Identify which cell holds the provided text, then report its (X, Y) central coordinate. 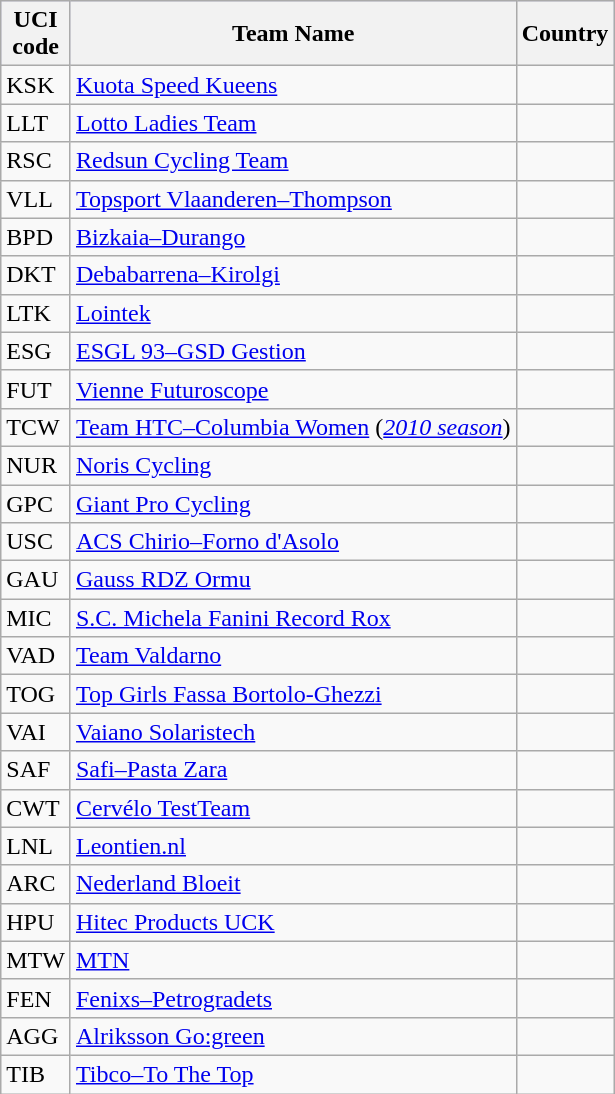
Hitec Products UCK (293, 922)
RSC (36, 161)
MTN (293, 960)
AGG (36, 1036)
Lointek (293, 313)
ACS Chirio–Forno d'Asolo (293, 542)
Noris Cycling (293, 465)
FEN (36, 998)
Vienne Futuroscope (293, 389)
ARC (36, 884)
LNL (36, 846)
Team HTC–Columbia Women (2010 season) (293, 427)
Safi–Pasta Zara (293, 770)
Team Name (293, 34)
Cervélo TestTeam (293, 808)
Tibco–To The Top (293, 1074)
Kuota Speed Kueens (293, 85)
Nederland Bloeit (293, 884)
Giant Pro Cycling (293, 503)
ESGL 93–GSD Gestion (293, 351)
HPU (36, 922)
USC (36, 542)
Debabarrena–Kirolgi (293, 275)
MTW (36, 960)
NUR (36, 465)
CWT (36, 808)
TOG (36, 694)
Bizkaia–Durango (293, 237)
TIB (36, 1074)
VLL (36, 199)
Top Girls Fassa Bortolo-Ghezzi (293, 694)
VAD (36, 656)
Team Valdarno (293, 656)
UCIcode (36, 34)
GPC (36, 503)
LTK (36, 313)
Topsport Vlaanderen–Thompson (293, 199)
Leontien.nl (293, 846)
ESG (36, 351)
FUT (36, 389)
KSK (36, 85)
SAF (36, 770)
BPD (36, 237)
Gauss RDZ Ormu (293, 580)
TCW (36, 427)
MIC (36, 618)
VAI (36, 732)
Alriksson Go:green (293, 1036)
Fenixs–Petrogradets (293, 998)
GAU (36, 580)
Lotto Ladies Team (293, 123)
Vaiano Solaristech (293, 732)
Redsun Cycling Team (293, 161)
LLT (36, 123)
Country (565, 34)
S.C. Michela Fanini Record Rox (293, 618)
DKT (36, 275)
